From the cell containing the given text, extract its center point as (x, y) coordinate. 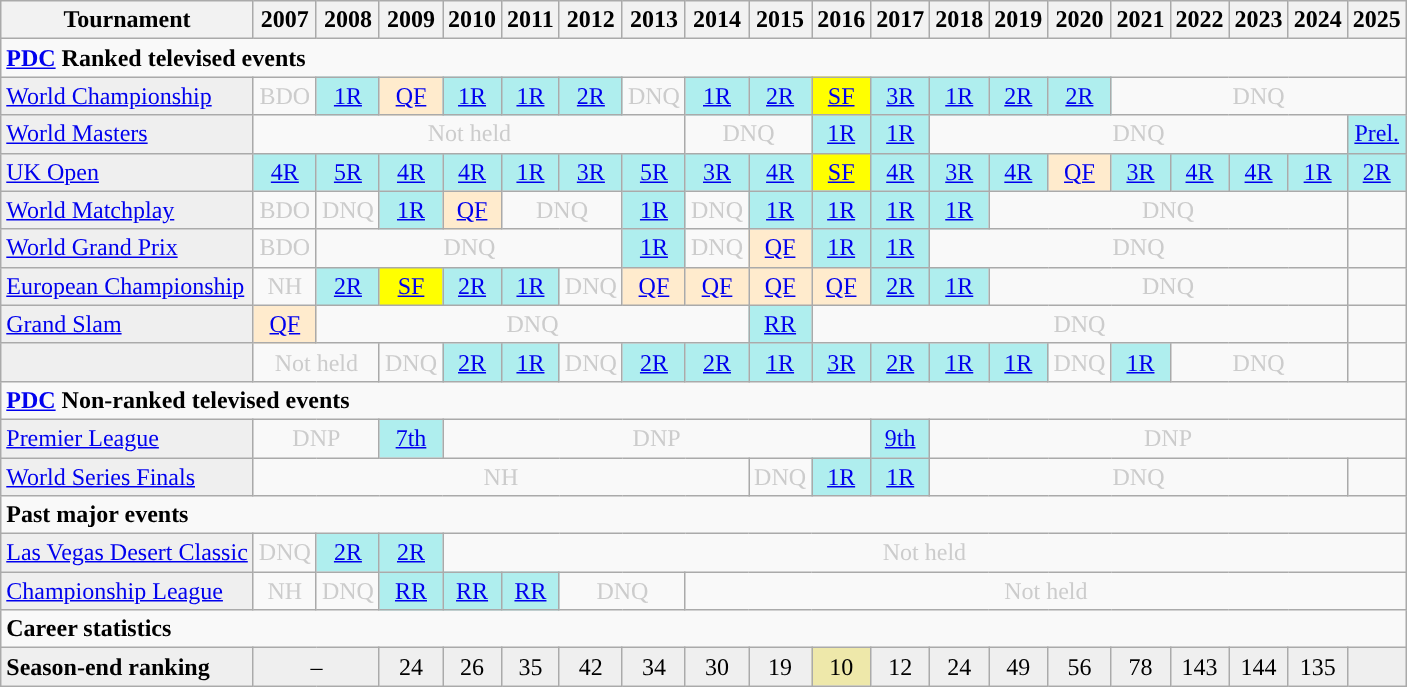
19 (780, 667)
2023 (1258, 20)
2013 (654, 20)
Championship League (128, 591)
UK Open (128, 172)
2010 (472, 20)
2009 (410, 20)
2019 (1018, 20)
42 (590, 667)
– (316, 667)
Past major events (704, 515)
2021 (1140, 20)
European Championship (128, 286)
56 (1080, 667)
2024 (1318, 20)
34 (654, 667)
2014 (716, 20)
Season-end ranking (128, 667)
10 (842, 667)
2007 (284, 20)
9th (900, 438)
2011 (531, 20)
135 (1318, 667)
12 (900, 667)
2015 (780, 20)
World Matchplay (128, 210)
World Championship (128, 96)
World Grand Prix (128, 248)
35 (531, 667)
7th (410, 438)
2017 (900, 20)
World Masters (128, 134)
2016 (842, 20)
Grand Slam (128, 324)
49 (1018, 667)
Tournament (128, 20)
2020 (1080, 20)
144 (1258, 667)
30 (716, 667)
Career statistics (704, 629)
PDC Ranked televised events (704, 58)
Prel. (1376, 134)
26 (472, 667)
PDC Non-ranked televised events (704, 400)
2008 (348, 20)
2022 (1200, 20)
World Series Finals (128, 477)
78 (1140, 667)
143 (1200, 667)
Premier League (128, 438)
2018 (960, 20)
2025 (1376, 20)
Las Vegas Desert Classic (128, 553)
2012 (590, 20)
